Identify which cell holds the provided text, then report its (X, Y) central coordinate. 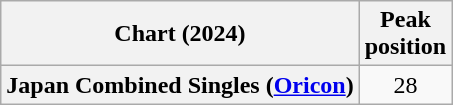
28 (405, 85)
Chart (2024) (180, 34)
Peakposition (405, 34)
Japan Combined Singles (Oricon) (180, 85)
